Detect which cell encompasses the target text, then output its [X, Y] center coordinate. 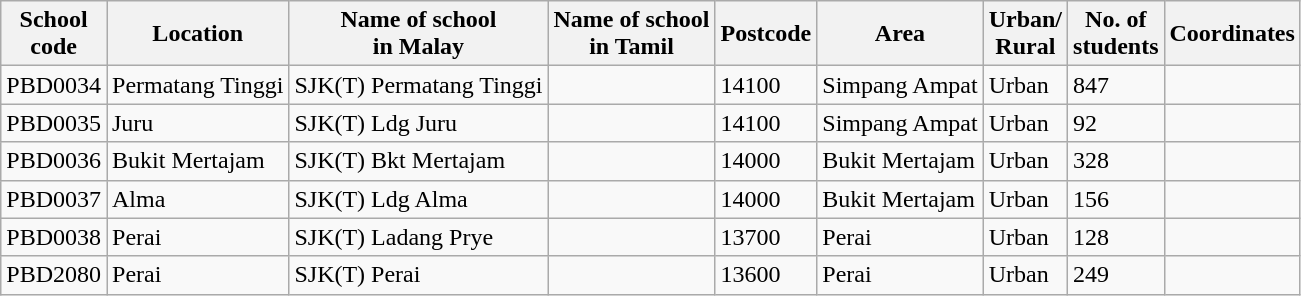
Schoolcode [54, 34]
SJK(T) Ladang Prye [418, 237]
PBD0035 [54, 123]
Coordinates [1232, 34]
92 [1116, 123]
Name of schoolin Tamil [632, 34]
SJK(T) Permatang Tinggi [418, 85]
Urban/Rural [1025, 34]
13600 [766, 275]
No. ofstudents [1116, 34]
156 [1116, 199]
Permatang Tinggi [197, 85]
PBD0037 [54, 199]
328 [1116, 161]
PBD2080 [54, 275]
PBD0036 [54, 161]
PBD0034 [54, 85]
Postcode [766, 34]
SJK(T) Ldg Alma [418, 199]
Location [197, 34]
249 [1116, 275]
SJK(T) Perai [418, 275]
SJK(T) Ldg Juru [418, 123]
13700 [766, 237]
847 [1116, 85]
Alma [197, 199]
Juru [197, 123]
Area [900, 34]
128 [1116, 237]
SJK(T) Bkt Mertajam [418, 161]
Name of schoolin Malay [418, 34]
PBD0038 [54, 237]
